Pinpoint the cell where the given text exists, returning its [X, Y] midpoint coordinate. 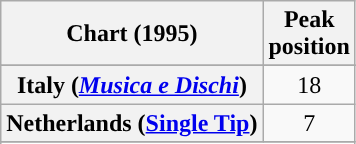
18 [309, 85]
Netherlands (Single Tip) [132, 123]
Peakposition [309, 34]
Italy (Musica e Dischi) [132, 85]
7 [309, 123]
Chart (1995) [132, 34]
